Return the [x, y] coordinate for the center point of the cell that contains the specified text.  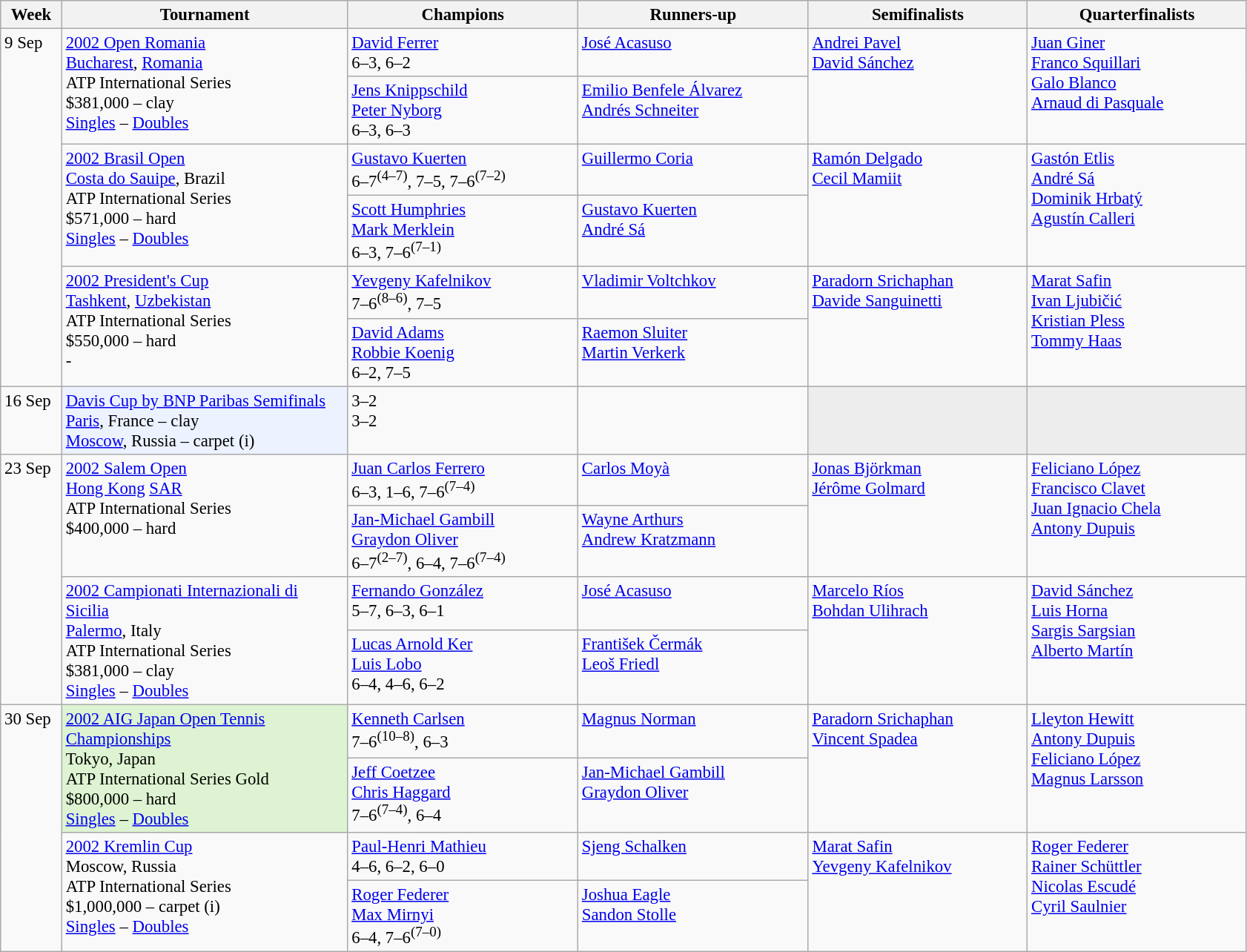
Andrei Pavel David Sánchez [918, 87]
Week [31, 15]
Roger Federer Rainer Schüttler Nicolas Escudé Cyril Saulnier [1137, 893]
Roger Federer Max Mirnyi 6–4, 7–6(7–0) [463, 916]
Lucas Arnold Ker Luis Lobo 6–4, 4–6, 6–2 [463, 667]
František Čermák Leoš Friedl [694, 667]
Emilio Benfele Álvarez Andrés Schneiter [694, 110]
Jens Knippschild Peter Nyborg 6–3, 6–3 [463, 110]
Guillermo Coria [694, 171]
Marat Safin Ivan Ljubičić Kristian Pless Tommy Haas [1137, 326]
Marcelo Ríos Bohdan Ulihrach [918, 641]
2002 AIG Japan Open Tennis Championships Tokyo, JapanATP International Series Gold$800,000 – hard Singles – Doubles [205, 768]
Jan-Michael Gambill Graydon Oliver [694, 796]
Gastón Etlis André Sá Dominik Hrbatý Agustín Calleri [1137, 206]
Wayne Arthurs Andrew Kratzmann [694, 541]
16 Sep [31, 420]
David Ferrer 6–3, 6–2 [463, 53]
David Adams Robbie Koenig 6–2, 7–5 [463, 352]
9 Sep [31, 208]
2002 Open Romania Bucharest, RomaniaATP International Series$381,000 – clay Singles – Doubles [205, 87]
2002 Campionati Internazionali di Sicilia Palermo, ItalyATP International Series$381,000 – clay Singles – Doubles [205, 641]
Paradorn Srichaphan Vincent Spadea [918, 768]
Paul-Henri Mathieu 4–6, 6–2, 6–0 [463, 857]
Sjeng Schalken [694, 857]
Champions [463, 15]
Davis Cup by BNP Paribas SemifinalsParis, France – clayMoscow, Russia – carpet (i) [205, 420]
2002 Kremlin Cup Moscow, RussiaATP International Series$1,000,000 – carpet (i) Singles – Doubles [205, 893]
2002 Brasil Open Costa do Sauipe, BrazilATP International Series$571,000 – hard Singles – Doubles [205, 206]
3–2 3–2 [463, 420]
Gustavo Kuerten André Sá [694, 231]
Vladimir Voltchkov [694, 292]
Magnus Norman [694, 731]
David Sánchez Luis Horna Sargis Sargsian Alberto Martín [1137, 641]
Jeff Coetzee Chris Haggard 7–6(7–4), 6–4 [463, 796]
2002 Salem Open Hong Kong SARATP International Series$400,000 – hard [205, 515]
Raemon Sluiter Martin Verkerk [694, 352]
Semifinalists [918, 15]
Scott Humphries Mark Merklein 6–3, 7–6(7–1) [463, 231]
Lleyton Hewitt Antony Dupuis Feliciano López Magnus Larsson [1137, 768]
Ramón Delgado Cecil Mamiit [918, 206]
30 Sep [31, 827]
Marat Safin Yevgeny Kafelnikov [918, 893]
Joshua Eagle Sandon Stolle [694, 916]
Gustavo Kuerten 6–7(4–7), 7–5, 7–6(7–2) [463, 171]
Carlos Moyà [694, 479]
Kenneth Carlsen 7–6(10–8), 6–3 [463, 731]
Paradorn Srichaphan Davide Sanguinetti [918, 326]
Jonas Björkman Jérôme Golmard [918, 515]
Yevgeny Kafelnikov 7–6(8–6), 7–5 [463, 292]
Juan Giner Franco Squillari Galo Blanco Arnaud di Pasquale [1137, 87]
23 Sep [31, 579]
2002 President's Cup Tashkent, UzbekistanATP International Series$550,000 – hard - [205, 326]
Runners-up [694, 15]
Quarterfinalists [1137, 15]
Jan-Michael Gambill Graydon Oliver 6–7(2–7), 6–4, 7–6(7–4) [463, 541]
Feliciano López Francisco Clavet Juan Ignacio Chela Antony Dupuis [1137, 515]
Fernando González 5–7, 6–3, 6–1 [463, 604]
Tournament [205, 15]
Juan Carlos Ferrero 6–3, 1–6, 7–6(7–4) [463, 479]
